Search for the cell housing the specified text and yield its (X, Y) center coordinate. 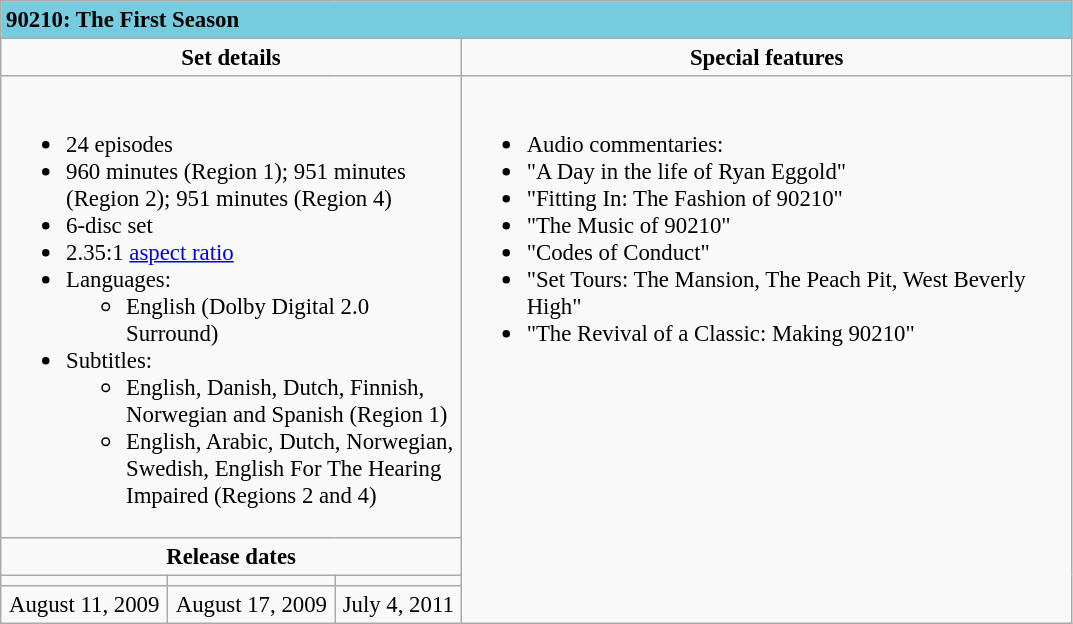
Release dates (232, 556)
August 17, 2009 (252, 604)
July 4, 2011 (398, 604)
August 11, 2009 (84, 604)
Set details (232, 58)
Special features (766, 58)
90210: The First Season (536, 20)
